Scan for the cell matching the given text and deliver its [x, y] coordinate at center. 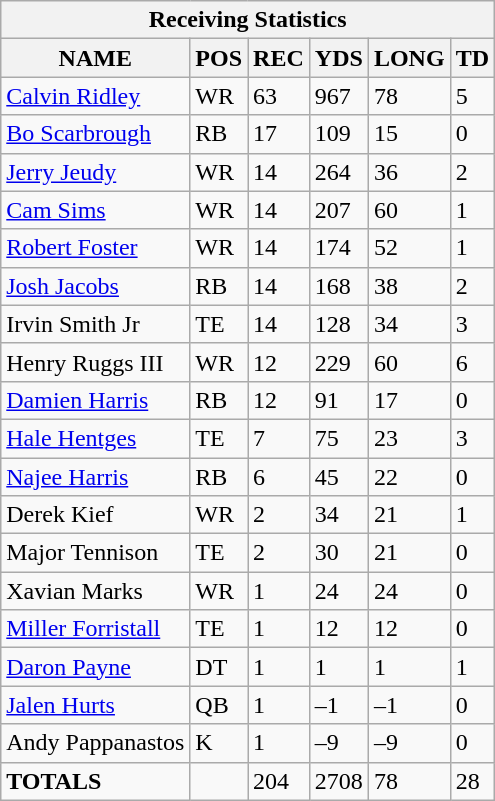
Henry Ruggs III [96, 362]
264 [338, 172]
967 [338, 96]
DT [219, 667]
Bo Scarbrough [96, 134]
Calvin Ridley [96, 96]
Cam Sims [96, 210]
QB [219, 705]
75 [338, 438]
36 [409, 172]
38 [409, 286]
2708 [338, 781]
23 [409, 438]
Miller Forristall [96, 629]
45 [338, 477]
63 [279, 96]
REC [279, 58]
TOTALS [96, 781]
Jerry Jeudy [96, 172]
52 [409, 248]
174 [338, 248]
LONG [409, 58]
22 [409, 477]
K [219, 743]
NAME [96, 58]
Josh Jacobs [96, 286]
28 [472, 781]
POS [219, 58]
5 [472, 96]
91 [338, 400]
30 [338, 553]
TD [472, 58]
109 [338, 134]
168 [338, 286]
Irvin Smith Jr [96, 324]
204 [279, 781]
207 [338, 210]
128 [338, 324]
Andy Pappanastos [96, 743]
Jalen Hurts [96, 705]
Receiving Statistics [248, 20]
Robert Foster [96, 248]
7 [279, 438]
Hale Hentges [96, 438]
Najee Harris [96, 477]
15 [409, 134]
Damien Harris [96, 400]
229 [338, 362]
Derek Kief [96, 515]
Xavian Marks [96, 591]
Major Tennison [96, 553]
Daron Payne [96, 667]
YDS [338, 58]
